Provide the (x, y) coordinate of the cell's center where the given text is located.  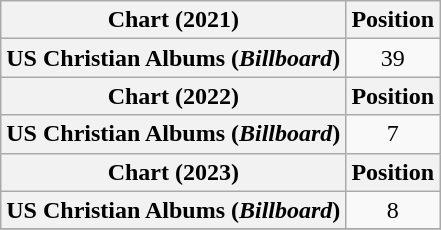
Chart (2023) (174, 172)
8 (393, 210)
Chart (2022) (174, 96)
Chart (2021) (174, 20)
7 (393, 134)
39 (393, 58)
